Determine the (x, y) coordinate at the center of the cell enclosing the given text.  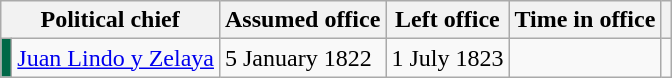
Left office (448, 20)
5 January 1822 (302, 58)
Juan Lindo y Zelaya (116, 58)
Assumed office (302, 20)
Time in office (585, 20)
1 July 1823 (448, 58)
Political chief (110, 20)
